Output the (x, y) coordinate of the center of the cell containing the given text.  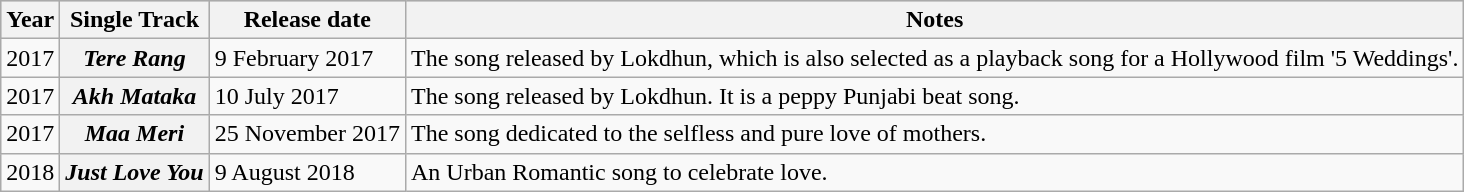
Maa Meri (134, 134)
2018 (30, 172)
Single Track (134, 20)
Release date (307, 20)
10 July 2017 (307, 96)
9 February 2017 (307, 58)
The song released by Lokdhun. It is a peppy Punjabi beat song. (934, 96)
Year (30, 20)
The song released by Lokdhun, which is also selected as a playback song for a Hollywood film '5 Weddings'. (934, 58)
Akh Mataka (134, 96)
Notes (934, 20)
25 November 2017 (307, 134)
The song dedicated to the selfless and pure love of mothers. (934, 134)
Just Love You (134, 172)
Tere Rang (134, 58)
9 August 2018 (307, 172)
An Urban Romantic song to celebrate love. (934, 172)
